Locate the cell with the specified text and output its (X, Y) center coordinate. 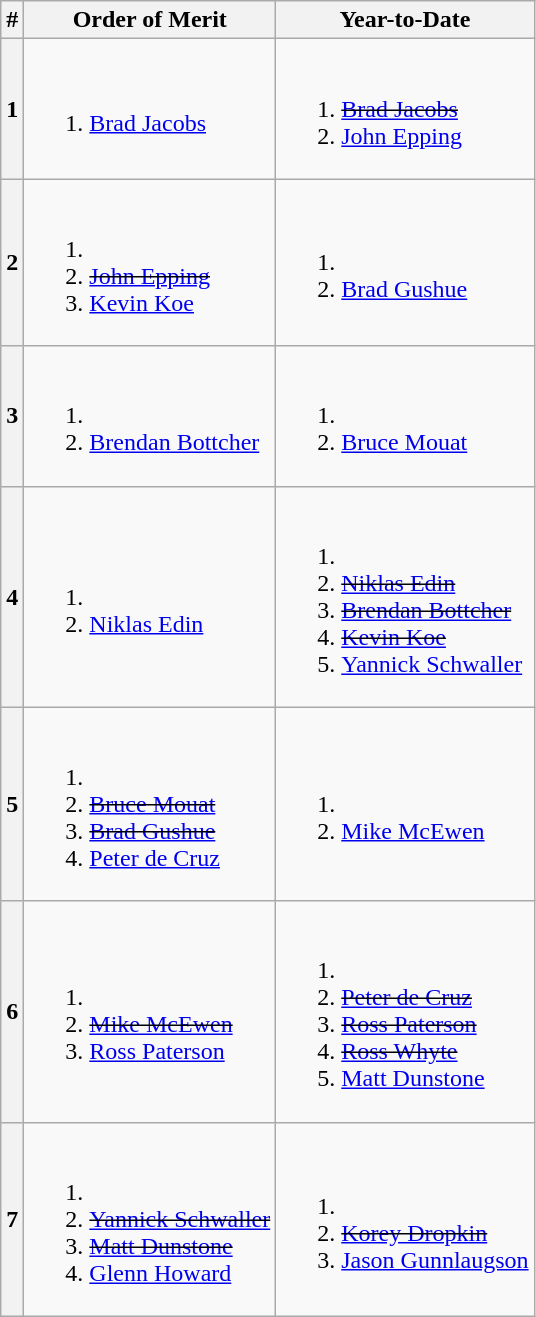
Mike McEwen (405, 804)
# (12, 20)
4 (12, 596)
5 (12, 804)
Bruce Mouat (405, 416)
Order of Merit (150, 20)
Yannick Schwaller Matt Dunstone Glenn Howard (150, 1219)
2 (12, 262)
Brad Jacobs John Epping (405, 109)
Korey Dropkin Jason Gunnlaugson (405, 1219)
6 (12, 1012)
3 (12, 416)
Brad Gushue (405, 262)
Peter de Cruz Ross Paterson Ross Whyte Matt Dunstone (405, 1012)
Mike McEwen Ross Paterson (150, 1012)
Year-to-Date (405, 20)
Niklas Edin (150, 596)
John Epping Kevin Koe (150, 262)
1 (12, 109)
7 (12, 1219)
Brad Jacobs (150, 109)
Niklas Edin Brendan Bottcher Kevin Koe Yannick Schwaller (405, 596)
Bruce Mouat Brad Gushue Peter de Cruz (150, 804)
Brendan Bottcher (150, 416)
